Find where the given text appears and provide that cell's center as [X, Y] coordinate. 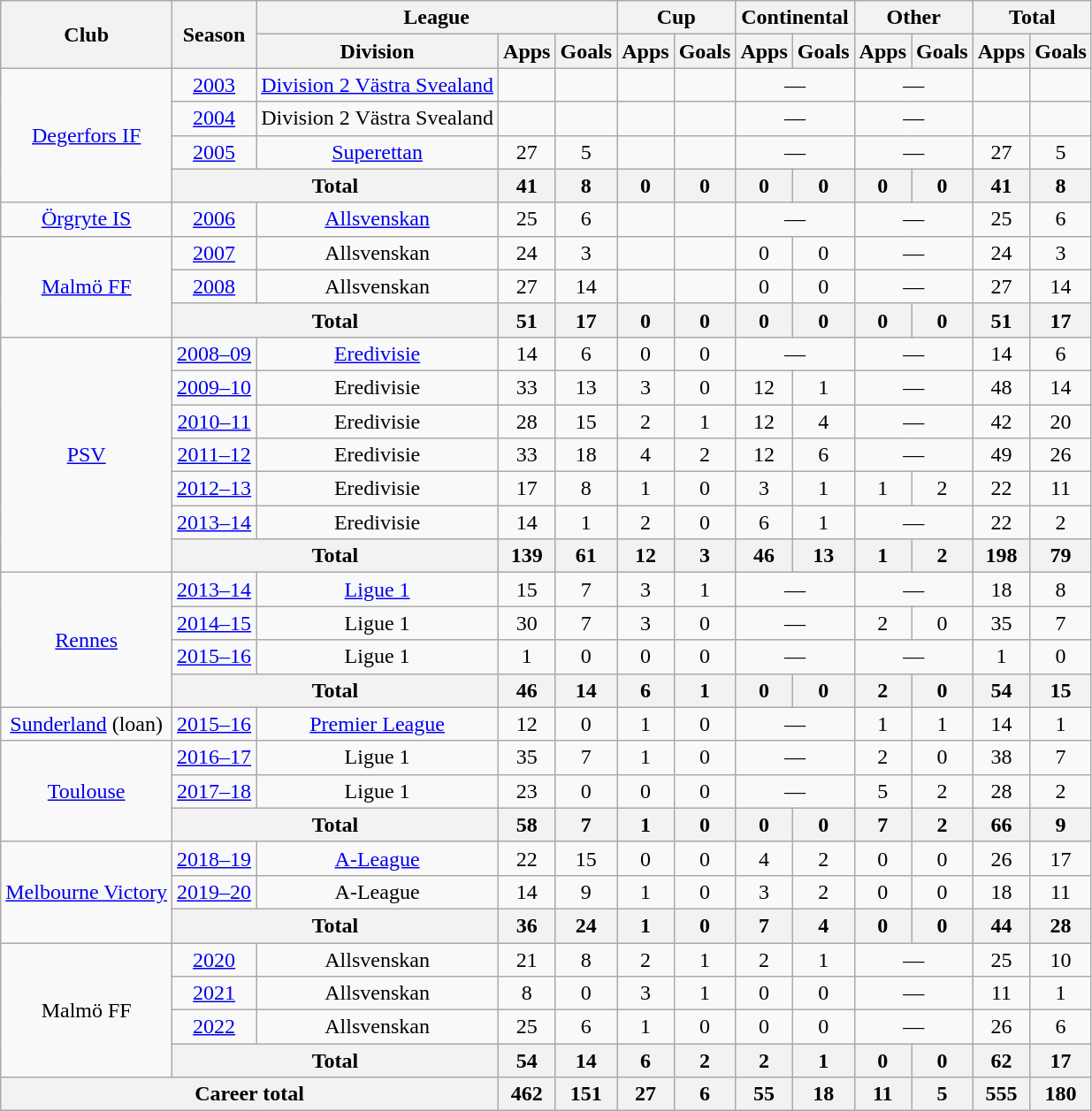
Örgryte IS [87, 219]
2006 [214, 219]
2022 [214, 1027]
Other [913, 18]
48 [1001, 387]
555 [1001, 1094]
2017–18 [214, 791]
2014–15 [214, 623]
2005 [214, 152]
180 [1061, 1094]
462 [527, 1094]
2004 [214, 118]
Degerfors IF [87, 135]
PSV [87, 454]
Sunderland (loan) [87, 724]
Club [87, 34]
198 [1001, 556]
2020 [214, 959]
2011–12 [214, 455]
139 [527, 556]
2021 [214, 993]
Toulouse [87, 791]
44 [1001, 925]
55 [764, 1094]
Superettan [378, 152]
2009–10 [214, 387]
49 [1001, 455]
42 [1001, 422]
Cup [676, 18]
2003 [214, 85]
Melbourne Victory [87, 892]
38 [1001, 757]
23 [527, 791]
10 [1061, 959]
2018–19 [214, 858]
2008–09 [214, 354]
36 [527, 925]
30 [527, 623]
151 [586, 1094]
Division [378, 51]
79 [1061, 556]
League [437, 18]
2019–20 [214, 892]
Continental [795, 18]
Rennes [87, 640]
2008 [214, 286]
21 [527, 959]
2012–13 [214, 489]
Season [214, 34]
2010–11 [214, 422]
66 [1001, 825]
58 [527, 825]
61 [586, 556]
Premier League [378, 724]
2007 [214, 253]
2016–17 [214, 757]
20 [1061, 422]
62 [1001, 1061]
Career total [249, 1094]
